Search for the cell housing the specified text and yield its (x, y) center coordinate. 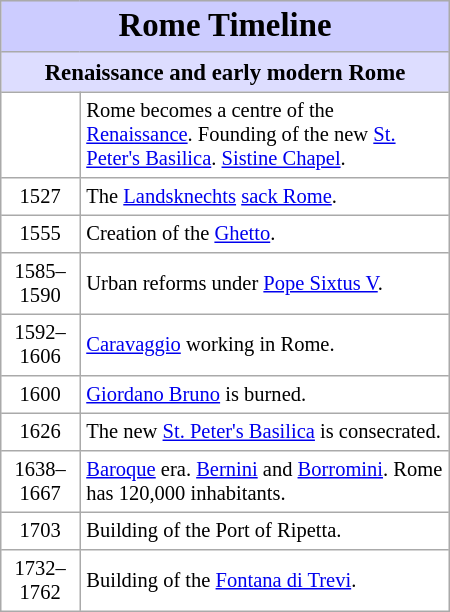
1703 (40, 531)
Renaissance and early modern Rome (225, 71)
1592–1606 (40, 345)
Giordano Bruno is burned. (265, 394)
Rome Timeline (225, 26)
1732–1762 (40, 580)
Urban reforms under Pope Sixtus V. (265, 283)
Building of the Fontana di Trevi. (265, 580)
Baroque era. Bernini and Borromini. Rome has 120,000 inhabitants. (265, 481)
The new St. Peter's Basilica is consecrated. (265, 432)
1600 (40, 394)
1527 (40, 196)
1555 (40, 234)
Caravaggio working in Rome. (265, 345)
1585–1590 (40, 283)
The Landsknechts sack Rome. (265, 196)
1638–1667 (40, 481)
Rome becomes a centre of the Renaissance. Founding of the new St. Peter's Basilica. Sistine Chapel. (265, 135)
Creation of the Ghetto. (265, 234)
Building of the Port of Ripetta. (265, 531)
1626 (40, 432)
